Return [x, y] of the center of cell containing provided text 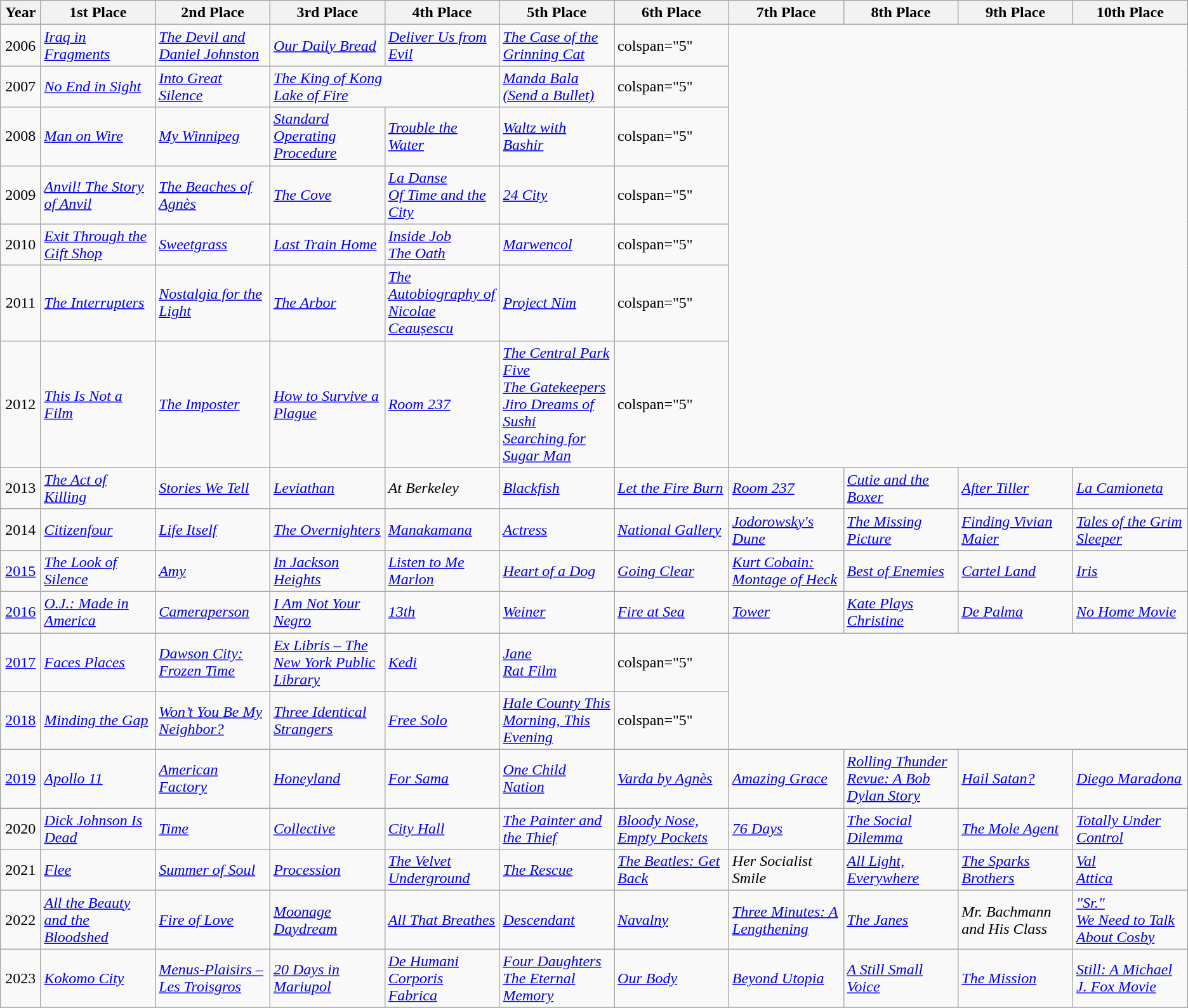
The Mission [1015, 978]
2013 [20, 488]
76 Days [786, 828]
Ex Libris – The New York Public Library [327, 662]
Rolling Thunder Revue: A Bob Dylan Story [901, 779]
Honeyland [327, 779]
Amazing Grace [786, 779]
Faces Places [98, 662]
2009 [20, 195]
Our Daily Bread [327, 46]
The Act of Killing [98, 488]
Heart of a Dog [557, 571]
10th Place [1130, 13]
2011 [20, 303]
Free Solo [442, 721]
6th Place [671, 13]
20 Days in Mariupol [327, 978]
Going Clear [671, 571]
Three Identical Strangers [327, 721]
Time [213, 828]
4th Place [442, 13]
2018 [20, 721]
7th Place [786, 13]
La Camioneta [1130, 488]
No Home Movie [1130, 612]
The Cove [327, 195]
Standard Operating Procedure [327, 136]
The King of KongLake of Fire [385, 86]
The Devil and Daniel Johnston [213, 46]
Cartel Land [1015, 571]
Cutie and the Boxer [901, 488]
The Arbor [327, 303]
Tales of the Grim Sleeper [1130, 529]
O.J.: Made in America [98, 612]
Manakamana [442, 529]
The Missing Picture [901, 529]
The Painter and the Thief [557, 828]
Trouble the Water [442, 136]
Still: A Michael J. Fox Movie [1130, 978]
I Am Not Your Negro [327, 612]
9th Place [1015, 13]
2nd Place [213, 13]
8th Place [901, 13]
Iris [1130, 571]
Hale County This Morning, This Evening [557, 721]
Stories We Tell [213, 488]
The Interrupters [98, 303]
The Sparks Brothers [1015, 870]
ValAttica [1130, 870]
Navalny [671, 920]
Best of Enemies [901, 571]
Moonage Daydream [327, 920]
Inside JobThe Oath [442, 245]
The Look of Silence [98, 571]
My Winnipeg [213, 136]
Life Itself [213, 529]
After Tiller [1015, 488]
City Hall [442, 828]
Fire of Love [213, 920]
The Autobiography of Nicolae Ceaușescu [442, 303]
2014 [20, 529]
Year [20, 13]
Sweetgrass [213, 245]
The Imposter [213, 404]
Minding the Gap [98, 721]
Waltz with Bashir [557, 136]
Apollo 11 [98, 779]
2015 [20, 571]
24 City [557, 195]
2010 [20, 245]
Manda Bala (Send a Bullet) [557, 86]
La DanseOf Time and the City [442, 195]
The Rescue [557, 870]
2019 [20, 779]
The Janes [901, 920]
2022 [20, 920]
Actress [557, 529]
Deliver Us from Evil [442, 46]
Bloody Nose, Empty Pockets [671, 828]
2020 [20, 828]
2006 [20, 46]
Amy [213, 571]
Four DaughtersThe Eternal Memory [557, 978]
"Sr."We Need to Talk About Cosby [1130, 920]
Menus-Plaisirs – Les Troisgros [213, 978]
13th [442, 612]
Citizenfour [98, 529]
Mr. Bachmann and His Class [1015, 920]
The Overnighters [327, 529]
Descendant [557, 920]
The Mole Agent [1015, 828]
2012 [20, 404]
Summer of Soul [213, 870]
The Beatles: Get Back [671, 870]
Varda by Agnès [671, 779]
Project Nim [557, 303]
The Beaches of Agnès [213, 195]
The Social Dilemma [901, 828]
Nostalgia for the Light [213, 303]
Won’t You Be My Neighbor? [213, 721]
Our Body [671, 978]
Totally Under Control [1130, 828]
Listen to Me Marlon [442, 571]
American Factory [213, 779]
Last Train Home [327, 245]
JaneRat Film [557, 662]
A Still Small Voice [901, 978]
All the Beauty and the Bloodshed [98, 920]
The Central Park FiveThe GatekeepersJiro Dreams of SushiSearching for Sugar Man [557, 404]
The Case of the Grinning Cat [557, 46]
3rd Place [327, 13]
Jodorowsky's Dune [786, 529]
In Jackson Heights [327, 571]
2016 [20, 612]
1st Place [98, 13]
Diego Maradona [1130, 779]
Kokomo City [98, 978]
At Berkeley [442, 488]
De Humani Corporis Fabrica [442, 978]
One Child Nation [557, 779]
Fire at Sea [671, 612]
Procession [327, 870]
2008 [20, 136]
National Gallery [671, 529]
Kate Plays Christine [901, 612]
De Palma [1015, 612]
All That Breathes [442, 920]
Dick Johnson Is Dead [98, 828]
Collective [327, 828]
Hail Satan? [1015, 779]
This Is Not a Film [98, 404]
Flee [98, 870]
5th Place [557, 13]
Let the Fire Burn [671, 488]
Kedi [442, 662]
Leviathan [327, 488]
Man on Wire [98, 136]
2021 [20, 870]
Exit Through the Gift Shop [98, 245]
Tower [786, 612]
Her Socialist Smile [786, 870]
Kurt Cobain: Montage of Heck [786, 571]
Iraq in Fragments [98, 46]
Marwencol [557, 245]
For Sama [442, 779]
Three Minutes: A Lengthening [786, 920]
2023 [20, 978]
Beyond Utopia [786, 978]
Weiner [557, 612]
Cameraperson [213, 612]
Finding Vivian Maier [1015, 529]
Blackfish [557, 488]
No End in Sight [98, 86]
How to Survive a Plague [327, 404]
Anvil! The Story of Anvil [98, 195]
The Velvet Underground [442, 870]
2007 [20, 86]
Into Great Silence [213, 86]
All Light, Everywhere [901, 870]
2017 [20, 662]
Dawson City: Frozen Time [213, 662]
